Find where the given text appears and provide that cell's center as [X, Y] coordinate. 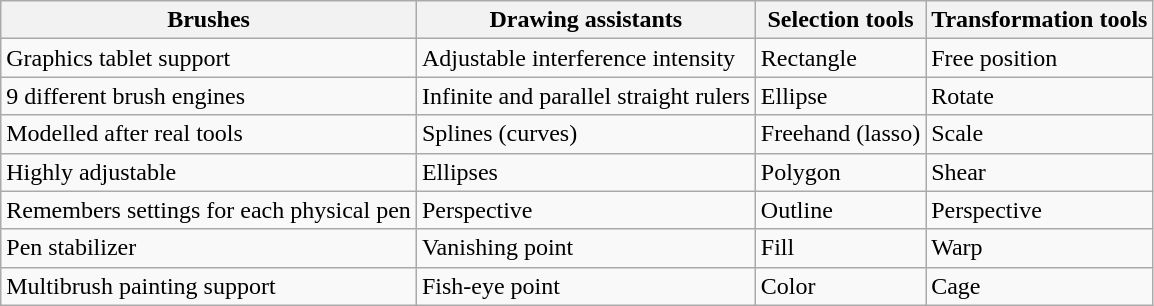
Splines (curves) [586, 134]
9 different brush engines [209, 96]
Ellipses [586, 172]
Outline [840, 210]
Freehand (lasso) [840, 134]
Fill [840, 248]
Vanishing point [586, 248]
Brushes [209, 20]
Adjustable interference intensity [586, 58]
Drawing assistants [586, 20]
Free position [1040, 58]
Polygon [840, 172]
Multibrush painting support [209, 286]
Modelled after real tools [209, 134]
Warp [1040, 248]
Fish-eye point [586, 286]
Ellipse [840, 96]
Rotate [1040, 96]
Selection tools [840, 20]
Shear [1040, 172]
Pen stabilizer [209, 248]
Remembers settings for each physical pen [209, 210]
Highly adjustable [209, 172]
Scale [1040, 134]
Infinite and parallel straight rulers [586, 96]
Graphics tablet support [209, 58]
Cage [1040, 286]
Rectangle [840, 58]
Color [840, 286]
Transformation tools [1040, 20]
